Return the (x, y) coordinate for the center point of the cell that contains the specified text.  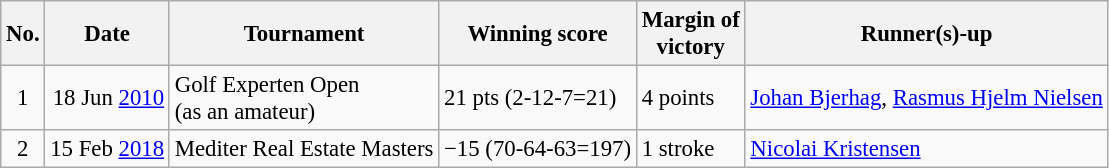
Johan Bjerhag, Rasmus Hjelm Nielsen (926, 98)
1 stroke (690, 149)
Date (107, 34)
−15 (70-64-63=197) (538, 149)
Runner(s)-up (926, 34)
18 Jun 2010 (107, 98)
Tournament (304, 34)
No. (23, 34)
21 pts (2-12-7=21) (538, 98)
Winning score (538, 34)
Nicolai Kristensen (926, 149)
2 (23, 149)
Golf Experten Open(as an amateur) (304, 98)
4 points (690, 98)
1 (23, 98)
Margin ofvictory (690, 34)
Mediter Real Estate Masters (304, 149)
15 Feb 2018 (107, 149)
